Search for the cell housing the specified text and yield its (X, Y) center coordinate. 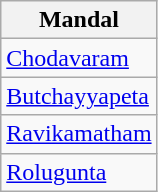
Chodavaram (79, 58)
Mandal (79, 20)
Butchayyapeta (79, 96)
Ravikamatham (79, 134)
Rolugunta (79, 172)
